Scan for the cell matching the given text and deliver its [X, Y] coordinate at center. 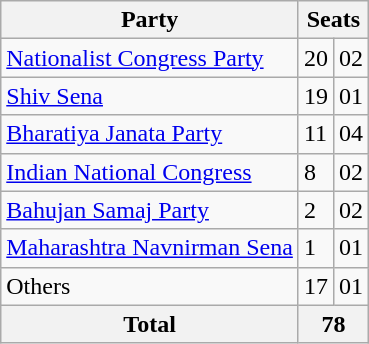
Others [150, 286]
17 [316, 286]
Seats [333, 20]
Bharatiya Janata Party [150, 134]
2 [316, 210]
11 [316, 134]
Bahujan Samaj Party [150, 210]
Party [150, 20]
8 [316, 172]
20 [316, 58]
Maharashtra Navnirman Sena [150, 248]
Total [150, 324]
Shiv Sena [150, 96]
78 [333, 324]
04 [350, 134]
Indian National Congress [150, 172]
1 [316, 248]
Nationalist Congress Party [150, 58]
19 [316, 96]
